Scan for the cell matching the given text and deliver its [X, Y] coordinate at center. 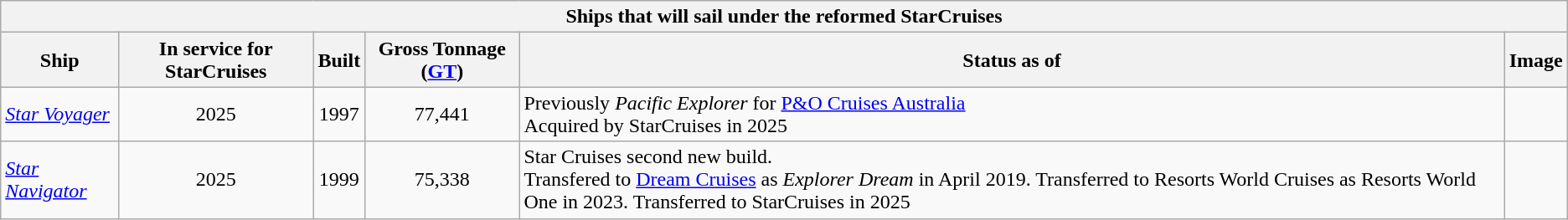
Ship [60, 60]
In service for StarCruises [216, 60]
Star Voyager [60, 114]
Star Navigator [60, 180]
Gross Tonnage (GT) [442, 60]
75,338 [442, 180]
Ships that will sail under the reformed StarCruises [784, 17]
1997 [339, 114]
1999 [339, 180]
Previously Pacific Explorer for P&O Cruises AustraliaAcquired by StarCruises in 2025 [1012, 114]
Built [339, 60]
77,441 [442, 114]
Status as of [1012, 60]
Image [1536, 60]
